Output the [x, y] coordinate of the center of the cell containing the given text.  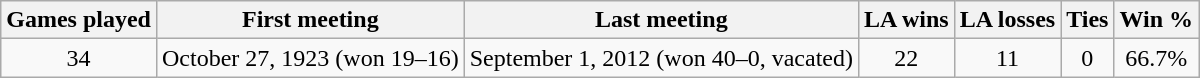
Ties [1088, 20]
LA wins [906, 20]
34 [79, 58]
Games played [79, 20]
Last meeting [661, 20]
22 [906, 58]
September 1, 2012 (won 40–0, vacated) [661, 58]
LA losses [1007, 20]
October 27, 1923 (won 19–16) [310, 58]
Win % [1156, 20]
First meeting [310, 20]
11 [1007, 58]
0 [1088, 58]
66.7% [1156, 58]
